From the cell containing the given text, extract its center point as [X, Y] coordinate. 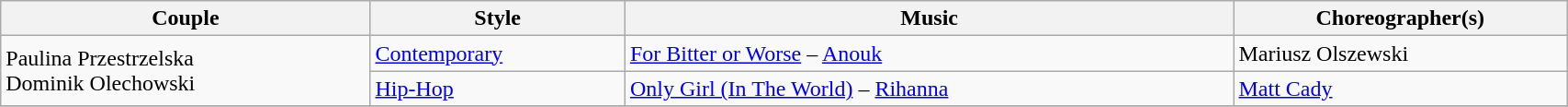
Couple [186, 18]
Hip-Hop [498, 89]
Music [930, 18]
Matt Cady [1400, 89]
Style [498, 18]
Mariusz Olszewski [1400, 53]
Contemporary [498, 53]
For Bitter or Worse – Anouk [930, 53]
Choreographer(s) [1400, 18]
Only Girl (In The World) – Rihanna [930, 89]
Paulina PrzestrzelskaDominik Olechowski [186, 71]
